Return the (X, Y) coordinate for the center point of the cell that contains the specified text.  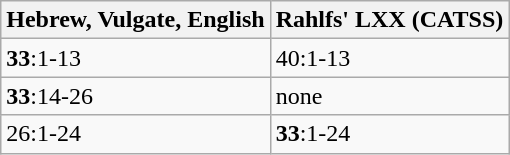
none (390, 96)
Hebrew, Vulgate, English (136, 20)
26:1-24 (136, 134)
40:1-13 (390, 58)
33:14-26 (136, 96)
33:1-24 (390, 134)
33:1-13 (136, 58)
Rahlfs' LXX (CATSS) (390, 20)
